Extract the [x, y] coordinate from the center of the cell holding the provided text.  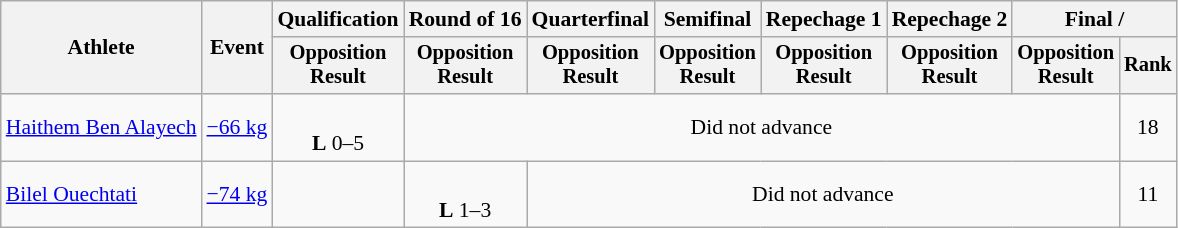
11 [1148, 194]
Final / [1094, 19]
Repechage 2 [950, 19]
Quarterfinal [591, 19]
Event [236, 48]
Bilel Ouechtati [102, 194]
L 0–5 [338, 128]
Athlete [102, 48]
Semifinal [708, 19]
Round of 16 [466, 19]
L 1–3 [466, 194]
Repechage 1 [824, 19]
−74 kg [236, 194]
Rank [1148, 66]
Haithem Ben Alayech [102, 128]
Qualification [338, 19]
−66 kg [236, 128]
18 [1148, 128]
